From the cell containing the given text, extract its center point as [x, y] coordinate. 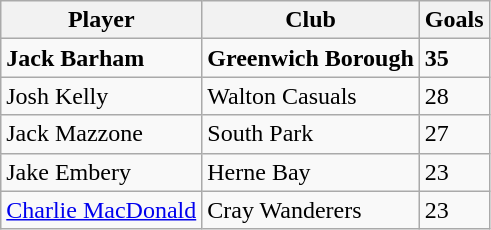
28 [454, 96]
South Park [311, 134]
Jake Embery [102, 172]
Cray Wanderers [311, 210]
35 [454, 58]
Josh Kelly [102, 96]
27 [454, 134]
Goals [454, 20]
Player [102, 20]
Herne Bay [311, 172]
Greenwich Borough [311, 58]
Charlie MacDonald [102, 210]
Jack Barham [102, 58]
Walton Casuals [311, 96]
Jack Mazzone [102, 134]
Club [311, 20]
